Return [X, Y] of the center of cell containing provided text 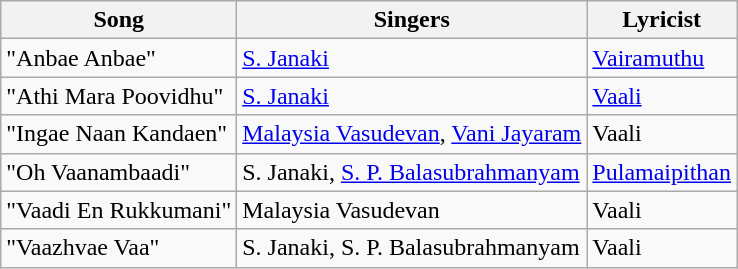
Singers [412, 20]
"Oh Vaanambaadi" [119, 172]
"Vaadi En Rukkumani" [119, 210]
Song [119, 20]
"Anbae Anbae" [119, 58]
Pulamaipithan [662, 172]
Malaysia Vasudevan [412, 210]
"Vaazhvae Vaa" [119, 248]
Malaysia Vasudevan, Vani Jayaram [412, 134]
Vairamuthu [662, 58]
Lyricist [662, 20]
"Athi Mara Poovidhu" [119, 96]
"Ingae Naan Kandaen" [119, 134]
